Identify which cell holds the provided text, then report its (x, y) central coordinate. 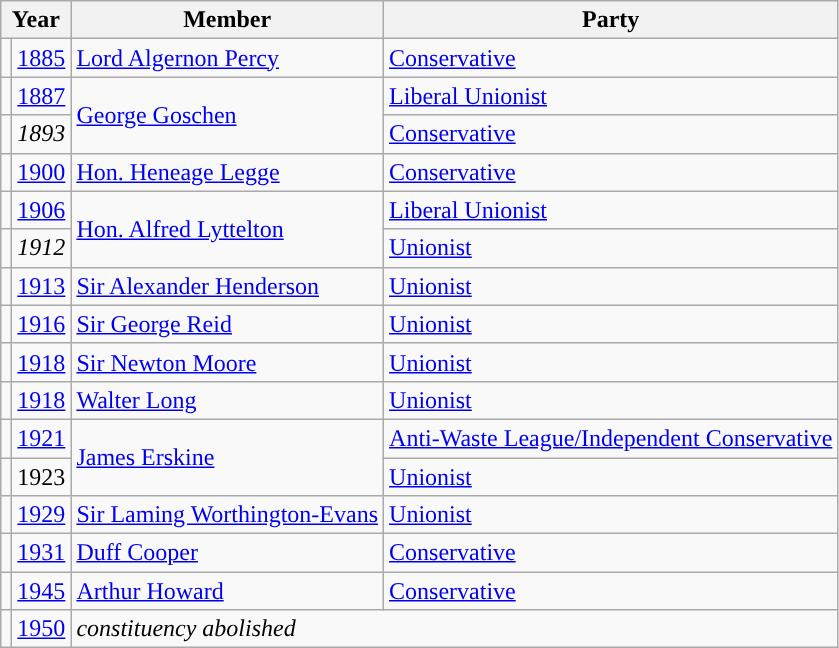
George Goschen (228, 115)
1893 (42, 134)
Anti-Waste League/Independent Conservative (611, 438)
Sir George Reid (228, 324)
Sir Laming Worthington-Evans (228, 515)
Year (36, 20)
1923 (42, 477)
1945 (42, 591)
Hon. Heneage Legge (228, 172)
Sir Newton Moore (228, 362)
Duff Cooper (228, 553)
1913 (42, 286)
Walter Long (228, 400)
1916 (42, 324)
1887 (42, 96)
Party (611, 20)
constituency abolished (454, 629)
1906 (42, 210)
1912 (42, 248)
1900 (42, 172)
1885 (42, 58)
1950 (42, 629)
James Erskine (228, 457)
Hon. Alfred Lyttelton (228, 229)
1931 (42, 553)
1929 (42, 515)
Lord Algernon Percy (228, 58)
Sir Alexander Henderson (228, 286)
1921 (42, 438)
Member (228, 20)
Arthur Howard (228, 591)
